Provide the (X, Y) coordinate of the cell's center where the given text is located.  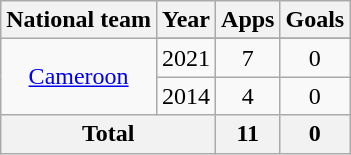
National team (79, 20)
2014 (186, 96)
Goals (315, 20)
Cameroon (79, 77)
4 (248, 96)
Apps (248, 20)
2021 (186, 58)
7 (248, 58)
Total (108, 134)
Year (186, 20)
11 (248, 134)
